Capture the cell that displays the provided text and extract its [x, y] central coordinate. 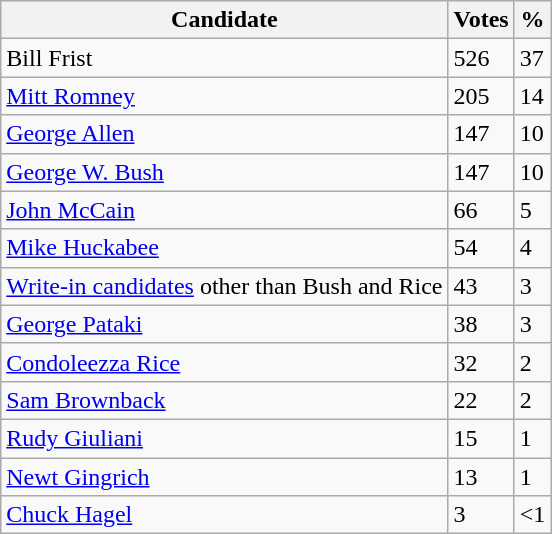
Sam Brownback [224, 400]
15 [481, 438]
37 [532, 58]
Rudy Giuliani [224, 438]
Chuck Hagel [224, 515]
Write-in candidates other than Bush and Rice [224, 286]
66 [481, 210]
Mike Huckabee [224, 248]
5 [532, 210]
38 [481, 324]
George Pataki [224, 324]
4 [532, 248]
Mitt Romney [224, 96]
<1 [532, 515]
54 [481, 248]
Votes [481, 20]
George Allen [224, 134]
Condoleezza Rice [224, 362]
% [532, 20]
Candidate [224, 20]
22 [481, 400]
43 [481, 286]
Bill Frist [224, 58]
14 [532, 96]
George W. Bush [224, 172]
32 [481, 362]
Newt Gingrich [224, 477]
John McCain [224, 210]
13 [481, 477]
205 [481, 96]
526 [481, 58]
